Capture the cell that displays the provided text and extract its [X, Y] central coordinate. 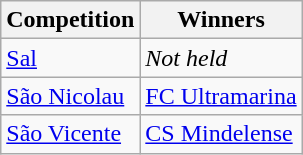
CS Mindelense [221, 134]
Competition [70, 20]
São Vicente [70, 134]
São Nicolau [70, 96]
Winners [221, 20]
Sal [70, 58]
Not held [221, 58]
FC Ultramarina [221, 96]
